For the text-containing cell, return its midpoint in [X, Y] coordinate format. 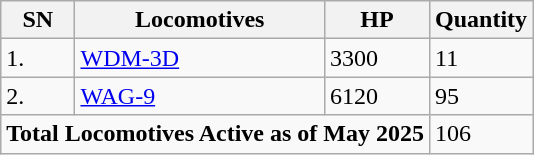
95 [482, 96]
11 [482, 58]
2. [38, 96]
6120 [378, 96]
WDM-3D [200, 58]
Total Locomotives Active as of May 2025 [216, 134]
SN [38, 20]
WAG-9 [200, 96]
3300 [378, 58]
Locomotives [200, 20]
106 [482, 134]
HP [378, 20]
1. [38, 58]
Quantity [482, 20]
